Locate the cell with the specified text and output its [X, Y] center coordinate. 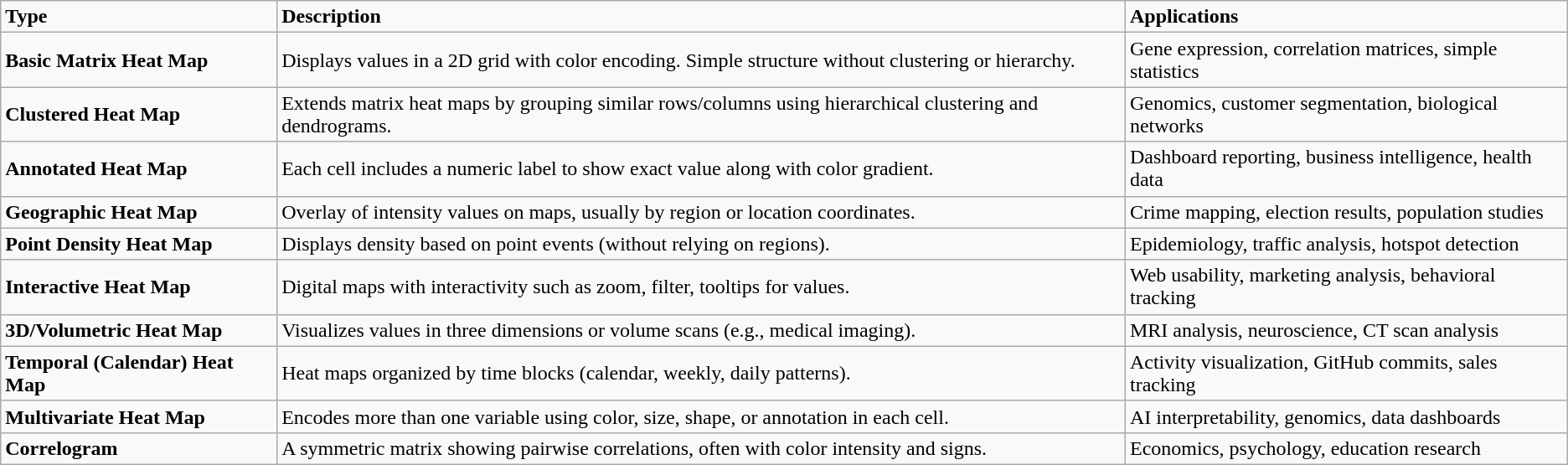
Encodes more than one variable using color, size, shape, or annotation in each cell. [702, 416]
Crime mapping, election results, population studies [1346, 212]
Clustered Heat Map [139, 114]
Multivariate Heat Map [139, 416]
Point Density Heat Map [139, 244]
Correlogram [139, 448]
Web usability, marketing analysis, behavioral tracking [1346, 287]
A symmetric matrix showing pairwise correlations, often with color intensity and signs. [702, 448]
Genomics, customer segmentation, biological networks [1346, 114]
Interactive Heat Map [139, 287]
MRI analysis, neuroscience, CT scan analysis [1346, 330]
Type [139, 17]
Applications [1346, 17]
Displays density based on point events (without relying on regions). [702, 244]
Activity visualization, GitHub commits, sales tracking [1346, 374]
Overlay of intensity values on maps, usually by region or location coordinates. [702, 212]
Digital maps with interactivity such as zoom, filter, tooltips for values. [702, 287]
3D/Volumetric Heat Map [139, 330]
Heat maps organized by time blocks (calendar, weekly, daily patterns). [702, 374]
Geographic Heat Map [139, 212]
Displays values in a 2D grid with color encoding. Simple structure without clustering or hierarchy. [702, 60]
Gene expression, correlation matrices, simple statistics [1346, 60]
Extends matrix heat maps by grouping similar rows/columns using hierarchical clustering and dendrograms. [702, 114]
Temporal (Calendar) Heat Map [139, 374]
Annotated Heat Map [139, 169]
Each cell includes a numeric label to show exact value along with color gradient. [702, 169]
Description [702, 17]
Visualizes values in three dimensions or volume scans (e.g., medical imaging). [702, 330]
Epidemiology, traffic analysis, hotspot detection [1346, 244]
AI interpretability, genomics, data dashboards [1346, 416]
Basic Matrix Heat Map [139, 60]
Economics, psychology, education research [1346, 448]
Dashboard reporting, business intelligence, health data [1346, 169]
